Find where the given text appears and provide that cell's center as (X, Y) coordinate. 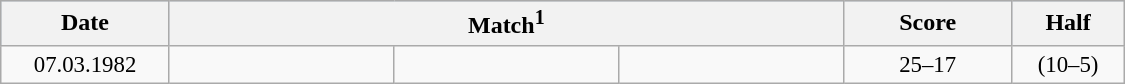
Score (928, 24)
Half (1068, 24)
Date (86, 24)
Match1 (506, 24)
25–17 (928, 64)
(10–5) (1068, 64)
07.03.1982 (86, 64)
